Capture the cell that displays the provided text and extract its [x, y] central coordinate. 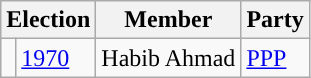
1970 [56, 58]
Member [168, 20]
Election [48, 20]
PPP [275, 58]
Habib Ahmad [168, 58]
Party [275, 20]
